Detect which cell encompasses the target text, then output its (x, y) center coordinate. 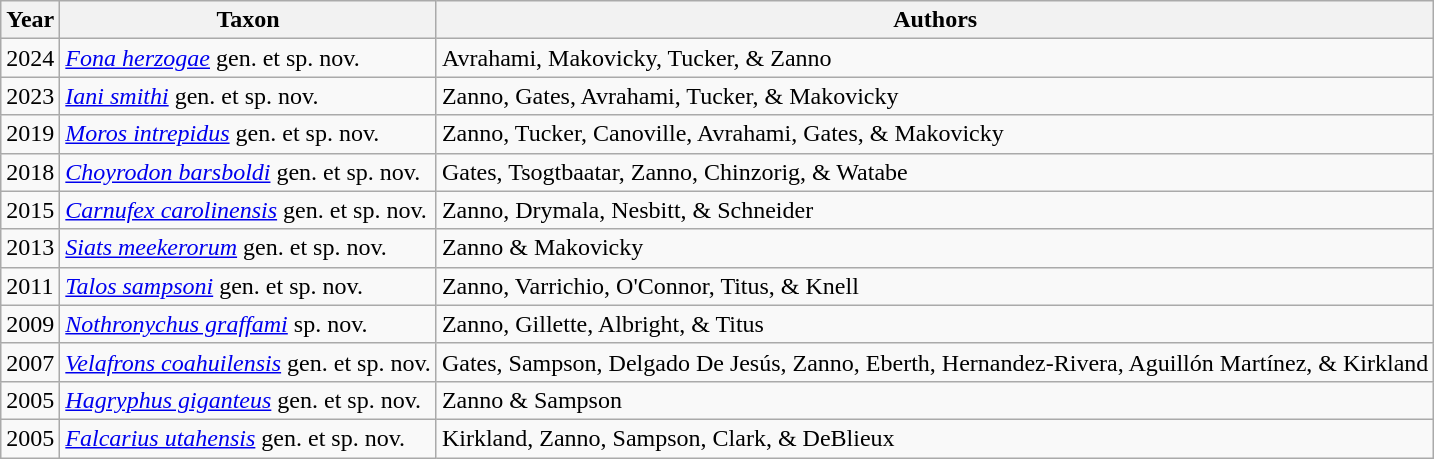
Zanno, Gates, Avrahami, Tucker, & Makovicky (934, 96)
Iani smithi gen. et sp. nov. (248, 96)
Hagryphus giganteus gen. et sp. nov. (248, 400)
2013 (30, 248)
2007 (30, 362)
Avrahami, Makovicky, Tucker, & Zanno (934, 58)
Carnufex carolinensis gen. et sp. nov. (248, 210)
Zanno, Varrichio, O'Connor, Titus, & Knell (934, 286)
Kirkland, Zanno, Sampson, Clark, & DeBlieux (934, 438)
Falcarius utahensis gen. et sp. nov. (248, 438)
Gates, Sampson, Delgado De Jesús, Zanno, Eberth, Hernandez-Rivera, Aguillón Martínez, & Kirkland (934, 362)
Gates, Tsogtbaatar, Zanno, Chinzorig, & Watabe (934, 172)
Zanno & Sampson (934, 400)
2009 (30, 324)
2015 (30, 210)
Year (30, 20)
2023 (30, 96)
Siats meekerorum gen. et sp. nov. (248, 248)
Talos sampsoni gen. et sp. nov. (248, 286)
Authors (934, 20)
2024 (30, 58)
Velafrons coahuilensis gen. et sp. nov. (248, 362)
2011 (30, 286)
Taxon (248, 20)
Zanno, Tucker, Canoville, Avrahami, Gates, & Makovicky (934, 134)
Nothronychus graffami sp. nov. (248, 324)
Zanno & Makovicky (934, 248)
Choyrodon barsboldi gen. et sp. nov. (248, 172)
2018 (30, 172)
Zanno, Drymala, Nesbitt, & Schneider (934, 210)
Fona herzogae gen. et sp. nov. (248, 58)
Zanno, Gillette, Albright, & Titus (934, 324)
2019 (30, 134)
Moros intrepidus gen. et sp. nov. (248, 134)
